Find where the given text appears and provide that cell's center as (x, y) coordinate. 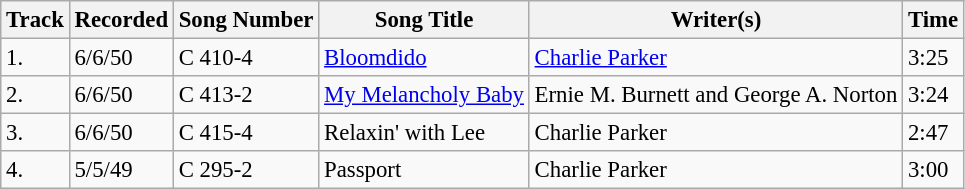
Bloomdido (424, 58)
3. (35, 133)
Song Title (424, 20)
Writer(s) (716, 20)
C 413-2 (246, 95)
Relaxin' with Lee (424, 133)
C 415-4 (246, 133)
Passport (424, 170)
Track (35, 20)
C 295-2 (246, 170)
Time (934, 20)
3:24 (934, 95)
Ernie M. Burnett and George A. Norton (716, 95)
1. (35, 58)
2:47 (934, 133)
C 410-4 (246, 58)
5/5/49 (121, 170)
Song Number (246, 20)
4. (35, 170)
3:00 (934, 170)
3:25 (934, 58)
Recorded (121, 20)
2. (35, 95)
My Melancholy Baby (424, 95)
